Provide the (X, Y) coordinate of the cell's center where the given text is located.  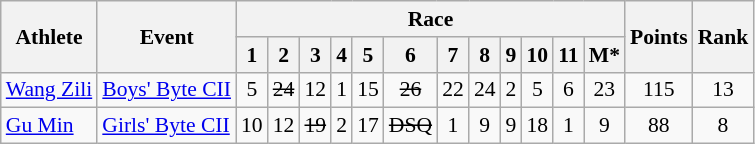
Wang Zili (50, 90)
26 (410, 90)
Event (166, 36)
18 (537, 126)
4 (342, 55)
Boys' Byte CII (166, 90)
13 (724, 90)
17 (368, 126)
Rank (724, 36)
Gu Min (50, 126)
88 (659, 126)
7 (453, 55)
11 (568, 55)
23 (604, 90)
Race (430, 19)
115 (659, 90)
22 (453, 90)
15 (368, 90)
DSQ (410, 126)
Points (659, 36)
19 (315, 126)
M* (604, 55)
3 (315, 55)
Girls' Byte CII (166, 126)
Athlete (50, 36)
